Scan for the cell matching the given text and deliver its [X, Y] coordinate at center. 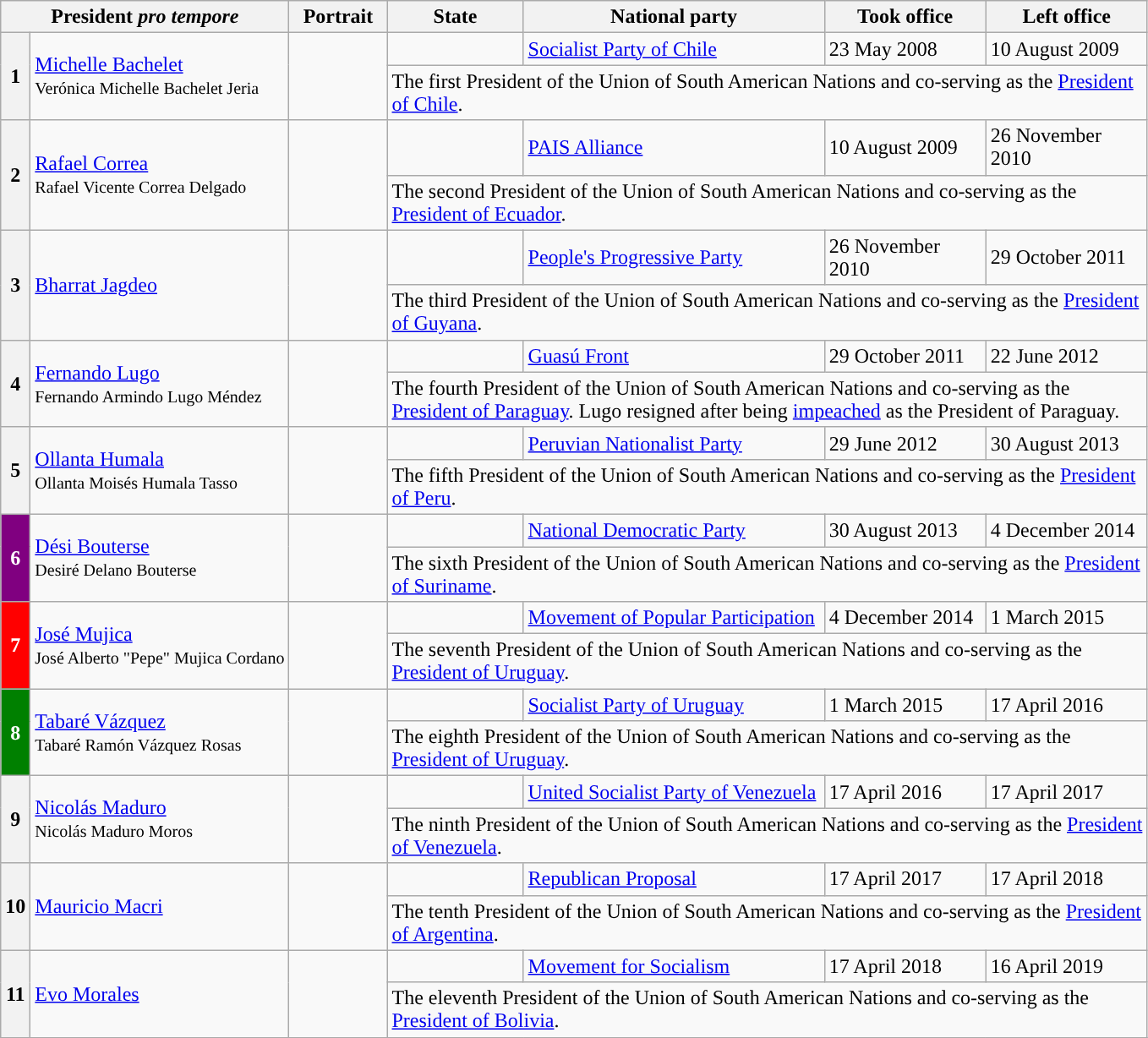
President pro tempore [145, 17]
Evo Morales [160, 994]
State [455, 17]
2 [15, 175]
7 [15, 646]
The sixth President of the Union of South American Nations and co-serving as the President of Suriname. [768, 573]
1 [15, 76]
9 [15, 820]
National Democratic Party [674, 530]
Rafael CorreaRafael Vicente Correa Delgado [160, 175]
11 [15, 994]
Socialist Party of Uruguay [674, 705]
United Socialist Party of Venezuela [674, 792]
The third President of the Union of South American Nations and co-serving as the President of Guyana. [768, 313]
Nicolás MaduroNicolás Maduro Moros [160, 820]
Socialist Party of Chile [674, 49]
Guasú Front [674, 356]
5 [15, 470]
10 [15, 906]
The second President of the Union of South American Nations and co-serving as the President of Ecuador. [768, 203]
Fernando LugoFernando Armindo Lugo Méndez [160, 384]
16 April 2019 [1067, 966]
3 [15, 285]
The eleventh President of the Union of South American Nations and co-serving as the President of Bolivia. [768, 1009]
6 [15, 558]
Movement of Popular Participation [674, 618]
People's Progressive Party [674, 257]
PAIS Alliance [674, 147]
Bharrat Jagdeo [160, 285]
23 May 2008 [905, 49]
Portrait [338, 17]
Republican Proposal [674, 879]
José MujicaJosé Alberto "Pepe" Mujica Cordano [160, 646]
Movement for Socialism [674, 966]
Michelle BacheletVerónica Michelle Bachelet Jeria [160, 76]
22 June 2012 [1067, 356]
Peruvian Nationalist Party [674, 443]
Mauricio Macri [160, 906]
Dési BouterseDesiré Delano Bouterse [160, 558]
The ninth President of the Union of South American Nations and co-serving as the President of Venezuela. [768, 835]
Tabaré VázquezTabaré Ramón Vázquez Rosas [160, 732]
The fifth President of the Union of South American Nations and co-serving as the President of Peru. [768, 487]
8 [15, 732]
The first President of the Union of South American Nations and co-serving as the President of Chile. [768, 93]
The eighth President of the Union of South American Nations and co-serving as the President of Uruguay. [768, 749]
The seventh President of the Union of South American Nations and co-serving as the President of Uruguay. [768, 661]
National party [674, 17]
The tenth President of the Union of South American Nations and co-serving as the President of Argentina. [768, 923]
Took office [905, 17]
29 June 2012 [905, 443]
Left office [1067, 17]
Ollanta HumalaOllanta Moisés Humala Tasso [160, 470]
4 [15, 384]
